Return [x, y] of the center of cell containing provided text 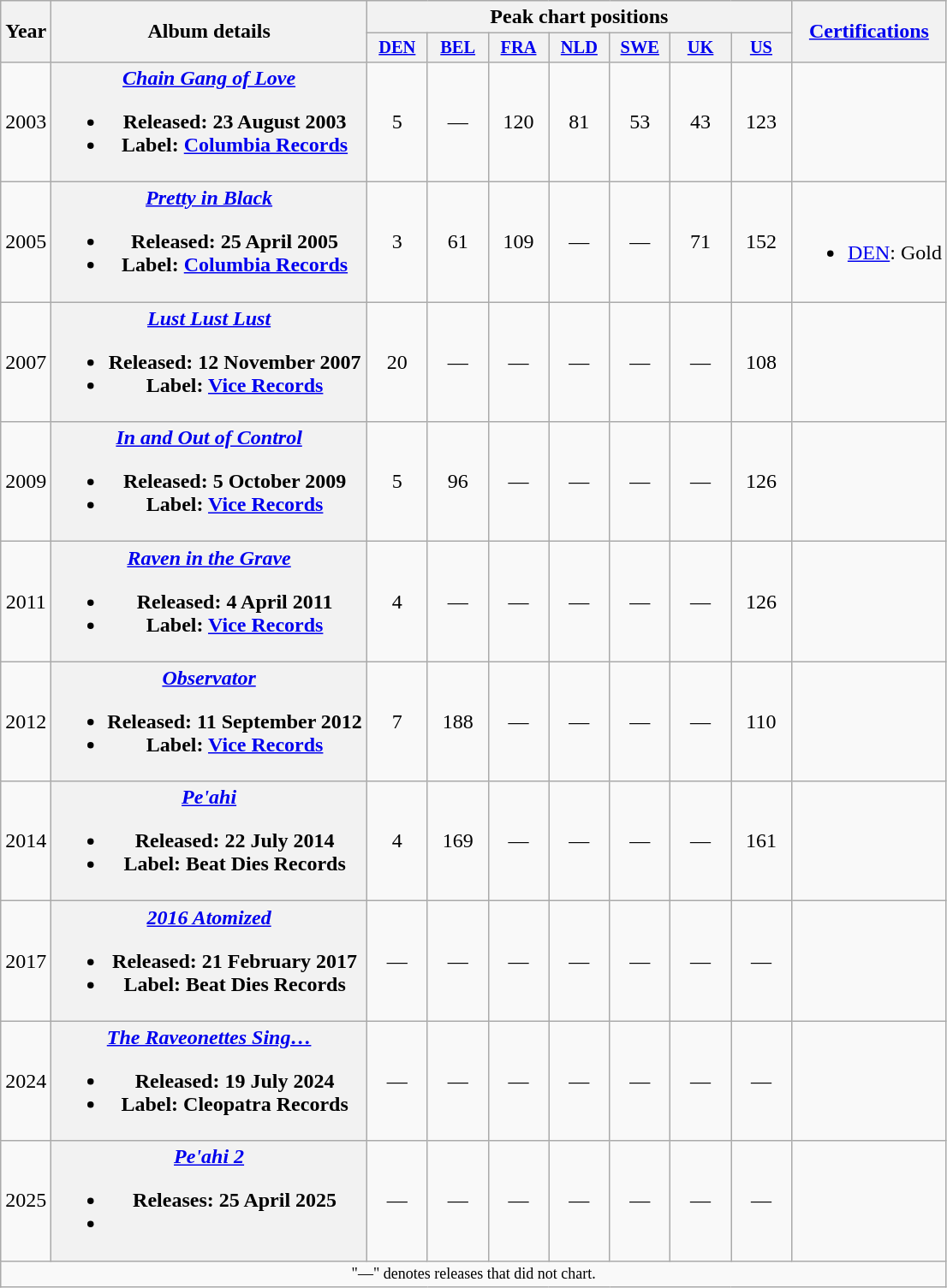
2005 [26, 242]
ObservatorReleased: 11 September 2012Label: Vice Records [209, 721]
"—" denotes releases that did not chart. [474, 1273]
DEN: Gold [868, 242]
2007 [26, 362]
81 [579, 122]
2017 [26, 961]
7 [397, 721]
96 [457, 482]
Pretty in BlackReleased: 25 April 2005Label: Columbia Records [209, 242]
Chain Gang of LoveReleased: 23 August 2003Label: Columbia Records [209, 122]
110 [762, 721]
Peak chart positions [579, 17]
In and Out of ControlReleased: 5 October 2009Label: Vice Records [209, 482]
2012 [26, 721]
161 [762, 841]
Album details [209, 32]
Pe'ahi 2Releases: 25 April 2025 [209, 1201]
Year [26, 32]
108 [762, 362]
FRA [519, 48]
2025 [26, 1201]
The Raveonettes Sing…Released: 19 July 2024Label: Cleopatra Records [209, 1081]
120 [519, 122]
71 [700, 242]
DEN [397, 48]
Pe'ahiReleased: 22 July 2014Label: Beat Dies Records [209, 841]
UK [700, 48]
US [762, 48]
Raven in the GraveReleased: 4 April 2011Label: Vice Records [209, 602]
188 [457, 721]
NLD [579, 48]
2003 [26, 122]
169 [457, 841]
2016 AtomizedReleased: 21 February 2017Label: Beat Dies Records [209, 961]
53 [640, 122]
3 [397, 242]
20 [397, 362]
Lust Lust LustReleased: 12 November 2007Label: Vice Records [209, 362]
SWE [640, 48]
152 [762, 242]
2011 [26, 602]
BEL [457, 48]
61 [457, 242]
2009 [26, 482]
Certifications [868, 32]
43 [700, 122]
2014 [26, 841]
2024 [26, 1081]
123 [762, 122]
109 [519, 242]
